Determine the [X, Y] coordinate at the center of the cell enclosing the given text.  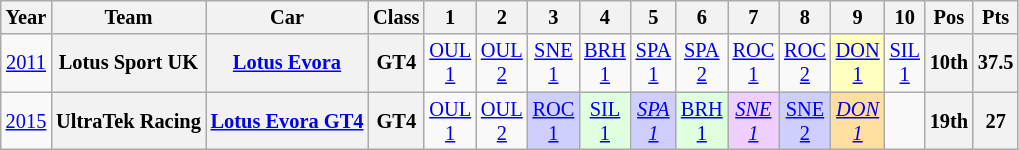
2015 [26, 121]
Car [288, 17]
37.5 [996, 63]
3 [554, 17]
Team [128, 17]
Lotus Sport UK [128, 63]
1 [450, 17]
Lotus Evora GT4 [288, 121]
Pts [996, 17]
10 [905, 17]
Lotus Evora [288, 63]
5 [654, 17]
2 [502, 17]
SPA2 [702, 63]
10th [949, 63]
SNE2 [805, 121]
27 [996, 121]
7 [754, 17]
UltraTek Racing [128, 121]
ROC2 [805, 63]
4 [605, 17]
8 [805, 17]
19th [949, 121]
6 [702, 17]
2011 [26, 63]
9 [858, 17]
Class [396, 17]
Pos [949, 17]
Year [26, 17]
